Scan for the cell matching the given text and deliver its (x, y) coordinate at center. 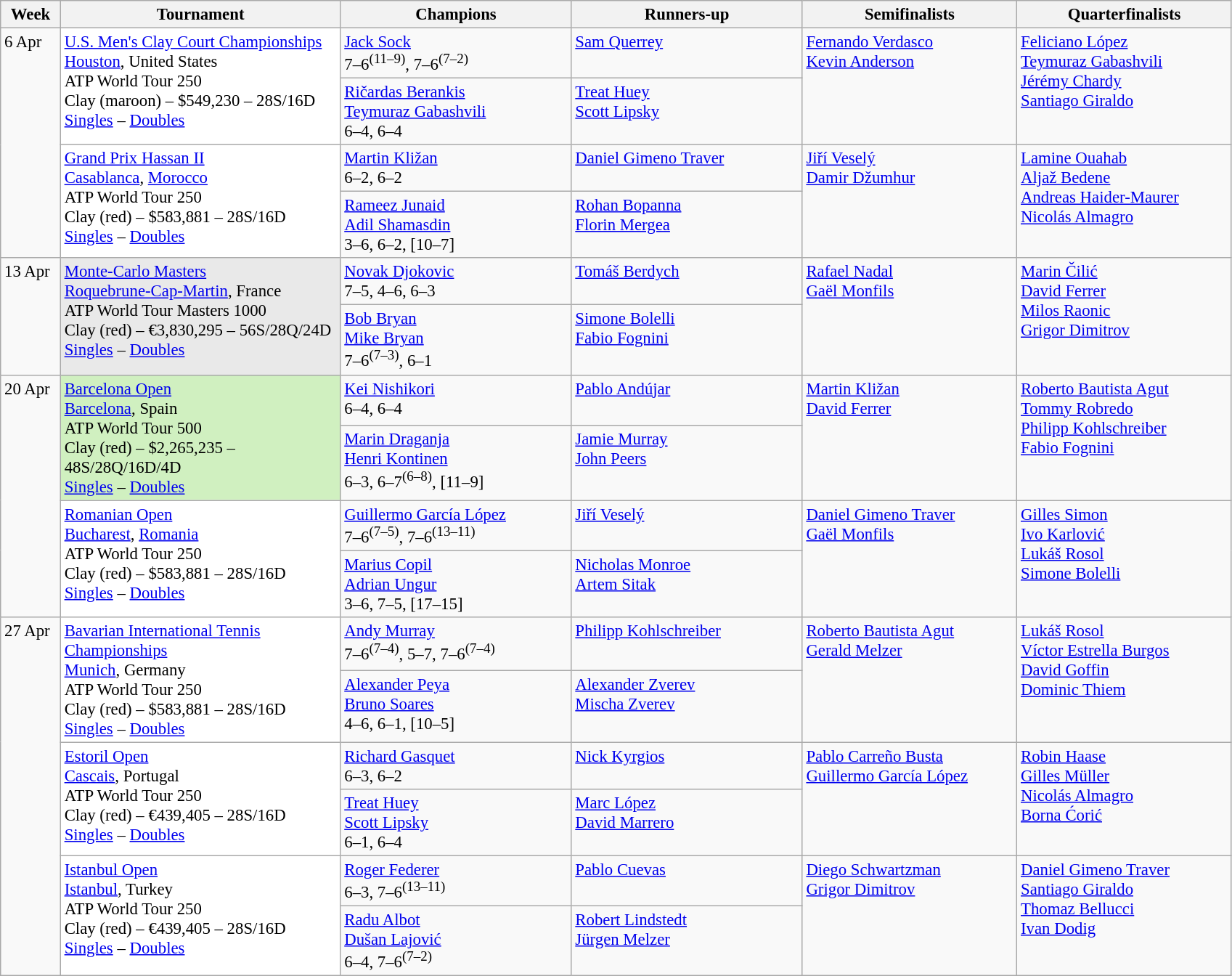
Runners-up (687, 15)
Jack Sock 7–6(11–9), 7–6(7–2) (456, 54)
Champions (456, 15)
Andy Murray7–6(7–4), 5–7, 7–6(7–4) (456, 644)
27 Apr (30, 797)
Jiří Veselý Damir Džumhur (910, 201)
Quarterfinalists (1125, 15)
Jiří Veselý (687, 526)
Treat Huey Scott Lipsky (687, 112)
Sam Querrey (687, 54)
Grand Prix Hassan II Casablanca, MoroccoATP World Tour 250Clay (red) – $583,881 – 28S/16D Singles – Doubles (200, 201)
Simone Bolelli Fabio Fognini (687, 340)
Rafael Nadal Gaël Monfils (910, 317)
Lukáš Rosol Víctor Estrella Burgos David Goffin Dominic Thiem (1125, 680)
Philipp Kohlschreiber (687, 644)
Nicholas Monroe Artem Sitak (687, 584)
Jamie Murray John Peers (687, 463)
Marc López David Marrero (687, 823)
Roberto Bautista Agut Gerald Melzer (910, 680)
Pablo Andújar (687, 399)
Pablo Carreño Busta Guillermo García López (910, 799)
Ričardas Berankis Teymuraz Gabashvili 6–4, 6–4 (456, 112)
Daniel Gimeno Traver Santiago Giraldo Thomaz Bellucci Ivan Dodig (1125, 915)
Tomáš Berdych (687, 282)
Barcelona Open Barcelona, SpainATP World Tour 500Clay (red) – $2,265,235 – 48S/28Q/16D/4D Singles – Doubles (200, 437)
Diego Schwartzman Grigor Dimitrov (910, 915)
Monte-Carlo Masters Roquebrune-Cap-Martin, FranceATP World Tour Masters 1000Clay (red) – €3,830,295 – 56S/28Q/24D Singles – Doubles (200, 317)
Estoril Open Cascais, PortugalATP World Tour 250Clay (red) – €439,405 – 28S/16D Singles – Doubles (200, 799)
Bavarian International Tennis Championships Munich, GermanyATP World Tour 250Clay (red) – $583,881 – 28S/16D Singles – Doubles (200, 680)
Guillermo García López7–6(7–5), 7–6(13–11) (456, 526)
Martin Kližan David Ferrer (910, 437)
Roberto Bautista Agut Tommy Robredo Philipp Kohlschreiber Fabio Fognini (1125, 437)
Gilles Simon Ivo Karlović Lukáš Rosol Simone Bolelli (1125, 559)
Rameez Junaid Adil Shamasdin 3–6, 6–2, [10–7] (456, 225)
Pablo Cuevas (687, 880)
U.S. Men's Clay Court Championships Houston, United StatesATP World Tour 250Clay (maroon) – $549,230 – 28S/16D Singles – Doubles (200, 87)
Robin Haase Gilles Müller Nicolás Almagro Borna Ćorić (1125, 799)
Alexander Peya Bruno Soares4–6, 6–1, [10–5] (456, 707)
Marius Copil Adrian Ungur3–6, 7–5, [17–15] (456, 584)
Week (30, 15)
Daniel Gimeno Traver (687, 168)
20 Apr (30, 495)
Richard Gasquet6–3, 6–2 (456, 765)
Bob Bryan Mike Bryan7–6(7–3), 6–1 (456, 340)
Istanbul Open Istanbul, TurkeyATP World Tour 250Clay (red) – €439,405 – 28S/16D Singles – Doubles (200, 915)
Lamine Ouahab Aljaž Bedene Andreas Haider-Maurer Nicolás Almagro (1125, 201)
13 Apr (30, 317)
Roger Federer6–3, 7–6(13–11) (456, 880)
Alexander Zverev Mischa Zverev (687, 707)
Kei Nishikori6–4, 6–4 (456, 399)
Treat Huey Scott Lipsky6–1, 6–4 (456, 823)
Novak Djokovic7–5, 4–6, 6–3 (456, 282)
Nick Kyrgios (687, 765)
Fernando Verdasco Kevin Anderson (910, 87)
Romanian Open Bucharest, RomaniaATP World Tour 250Clay (red) – $583,881 – 28S/16D Singles – Doubles (200, 559)
Marin Draganja Henri Kontinen6–3, 6–7(6–8), [11–9] (456, 463)
Rohan Bopanna Florin Mergea (687, 225)
Marin Čilić David Ferrer Milos Raonic Grigor Dimitrov (1125, 317)
Martin Kližan 6–2, 6–2 (456, 168)
Robert Lindstedt Jürgen Melzer (687, 941)
Radu Albot Dušan Lajović6–4, 7–6(7–2) (456, 941)
Tournament (200, 15)
Daniel Gimeno Traver Gaël Monfils (910, 559)
6 Apr (30, 144)
Semifinalists (910, 15)
Feliciano López Teymuraz Gabashvili Jérémy Chardy Santiago Giraldo (1125, 87)
